Output the [X, Y] coordinate of the center of the cell containing the given text.  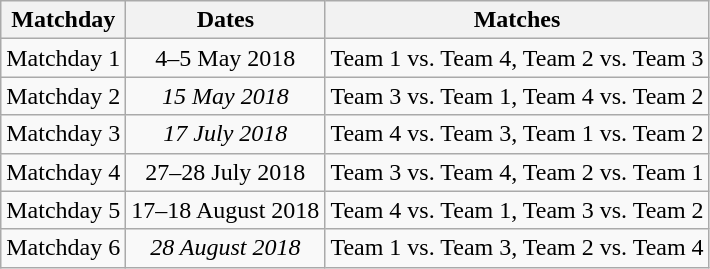
Team 1 vs. Team 4, Team 2 vs. Team 3 [517, 58]
17–18 August 2018 [226, 210]
Dates [226, 20]
Matches [517, 20]
Matchday 1 [64, 58]
28 August 2018 [226, 248]
4–5 May 2018 [226, 58]
Matchday 6 [64, 248]
Matchday 2 [64, 96]
27–28 July 2018 [226, 172]
Team 1 vs. Team 3, Team 2 vs. Team 4 [517, 248]
Matchday 3 [64, 134]
Matchday [64, 20]
17 July 2018 [226, 134]
Matchday 5 [64, 210]
Matchday 4 [64, 172]
Team 3 vs. Team 1, Team 4 vs. Team 2 [517, 96]
15 May 2018 [226, 96]
Team 4 vs. Team 1, Team 3 vs. Team 2 [517, 210]
Team 4 vs. Team 3, Team 1 vs. Team 2 [517, 134]
Team 3 vs. Team 4, Team 2 vs. Team 1 [517, 172]
